Determine the (x, y) coordinate at the center of the cell enclosing the given text.  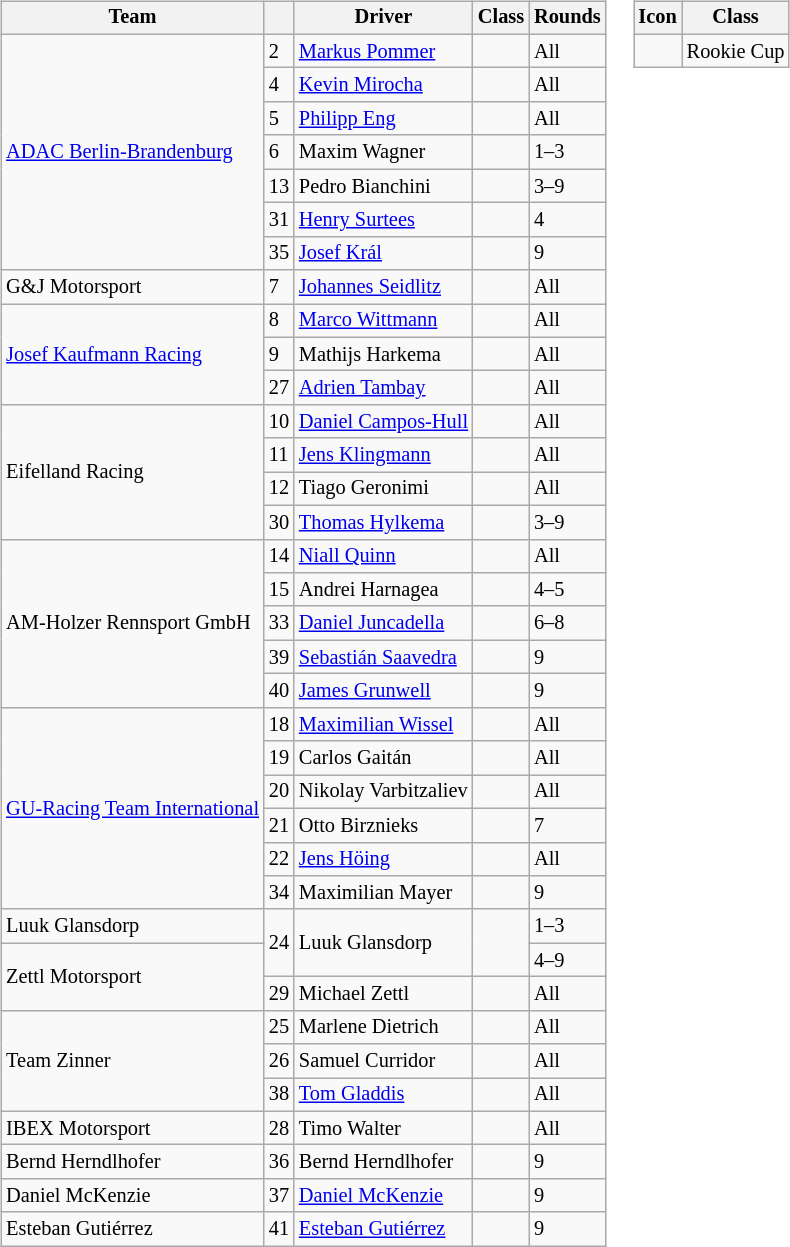
40 (279, 691)
Jens Höing (384, 859)
10 (279, 422)
33 (279, 623)
Marlene Dietrich (384, 1027)
Adrien Tambay (384, 388)
36 (279, 1162)
20 (279, 792)
30 (279, 522)
Johannes Seidlitz (384, 287)
Marco Wittmann (384, 321)
6–8 (568, 623)
12 (279, 489)
Sebastián Saavedra (384, 657)
37 (279, 1196)
26 (279, 1061)
Samuel Curridor (384, 1061)
2 (279, 51)
21 (279, 825)
Rookie Cup (736, 51)
22 (279, 859)
Kevin Mirocha (384, 85)
Maximilian Wissel (384, 724)
Team (132, 18)
24 (279, 942)
19 (279, 758)
ADAC Berlin-Brandenburg (132, 152)
8 (279, 321)
GU-Racing Team International (132, 808)
Henry Surtees (384, 220)
4–9 (568, 960)
4–5 (568, 590)
Mathijs Harkema (384, 354)
G&J Motorsport (132, 287)
Icon (658, 18)
Niall Quinn (384, 556)
6 (279, 152)
Rounds (568, 18)
35 (279, 253)
Michael Zettl (384, 994)
Andrei Harnagea (384, 590)
34 (279, 893)
Driver (384, 18)
Maximilian Mayer (384, 893)
Pedro Bianchini (384, 186)
14 (279, 556)
15 (279, 590)
25 (279, 1027)
Eifelland Racing (132, 472)
Team Zinner (132, 1060)
Tom Gladdis (384, 1095)
Markus Pommer (384, 51)
Jens Klingmann (384, 455)
Tiago Geronimi (384, 489)
18 (279, 724)
28 (279, 1128)
Zettl Motorsport (132, 976)
Daniel Campos-Hull (384, 422)
Philipp Eng (384, 119)
Carlos Gaitán (384, 758)
41 (279, 1229)
11 (279, 455)
27 (279, 388)
Maxim Wagner (384, 152)
39 (279, 657)
Thomas Hylkema (384, 522)
IBEX Motorsport (132, 1128)
5 (279, 119)
Otto Birznieks (384, 825)
Daniel Juncadella (384, 623)
Nikolay Varbitzaliev (384, 792)
Josef Kaufmann Racing (132, 354)
Josef Král (384, 253)
31 (279, 220)
29 (279, 994)
Timo Walter (384, 1128)
James Grunwell (384, 691)
13 (279, 186)
38 (279, 1095)
AM-Holzer Rennsport GmbH (132, 623)
